Locate the cell with the specified text and output its (X, Y) center coordinate. 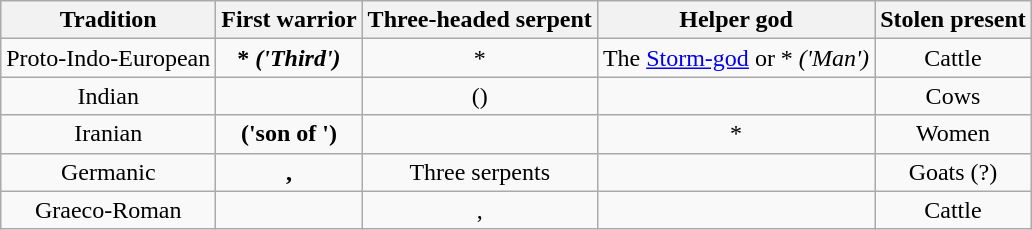
Cows (954, 96)
() (480, 96)
Iranian (108, 134)
The Storm-god or * ('Man') (736, 58)
Indian (108, 96)
Three-headed serpent (480, 20)
Goats (?) (954, 172)
First warrior (289, 20)
Three serpents (480, 172)
Tradition (108, 20)
Stolen present (954, 20)
* ('Third') (289, 58)
Graeco-Roman (108, 210)
Germanic (108, 172)
Women (954, 134)
('son of ') (289, 134)
Helper god (736, 20)
Proto-Indo-European (108, 58)
